Extract the [X, Y] coordinate from the center of the cell holding the provided text.  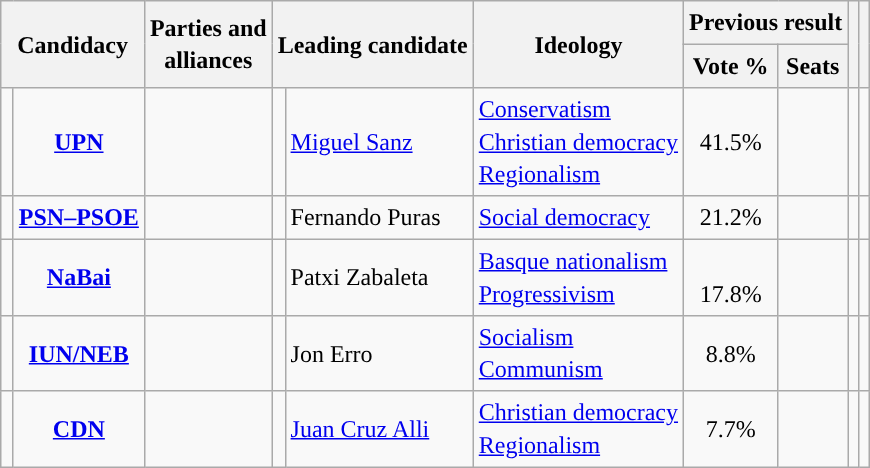
7.7% [731, 429]
Christian democracyRegionalism [578, 429]
Patxi Zabaleta [379, 277]
PSN–PSOE [78, 218]
NaBai [78, 277]
Leading candidate [372, 44]
41.5% [731, 142]
Basque nationalismProgressivism [578, 277]
8.8% [731, 353]
ConservatismChristian democracyRegionalism [578, 142]
IUN/NEB [78, 353]
CDN [78, 429]
Parties andalliances [208, 44]
21.2% [731, 218]
Seats [813, 66]
Previous result [766, 22]
SocialismCommunism [578, 353]
Juan Cruz Alli [379, 429]
UPN [78, 142]
17.8% [731, 277]
Candidacy [73, 44]
Vote % [731, 66]
Ideology [578, 44]
Miguel Sanz [379, 142]
Social democracy [578, 218]
Fernando Puras [379, 218]
Jon Erro [379, 353]
